Find where the given text appears and provide that cell's center as [X, Y] coordinate. 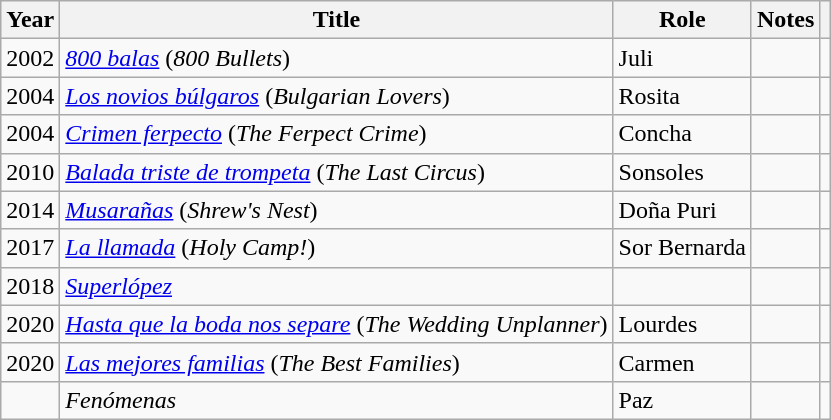
Hasta que la boda nos separe (The Wedding Unplanner) [336, 324]
La llamada (Holy Camp!) [336, 248]
Carmen [682, 362]
Superlópez [336, 286]
800 balas (800 Bullets) [336, 58]
2002 [30, 58]
Notes [785, 20]
Los novios búlgaros (Bulgarian Lovers) [336, 96]
Rosita [682, 96]
Musarañas (Shrew's Nest) [336, 210]
Doña Puri [682, 210]
Las mejores familias (The Best Families) [336, 362]
2014 [30, 210]
Sor Bernarda [682, 248]
2017 [30, 248]
Year [30, 20]
Role [682, 20]
2018 [30, 286]
Concha [682, 134]
Fenómenas [336, 400]
Paz [682, 400]
2010 [30, 172]
Crimen ferpecto (The Ferpect Crime) [336, 134]
Balada triste de trompeta (The Last Circus) [336, 172]
Sonsoles [682, 172]
Lourdes [682, 324]
Juli [682, 58]
Title [336, 20]
